Pinpoint the cell where the given text exists, returning its [x, y] midpoint coordinate. 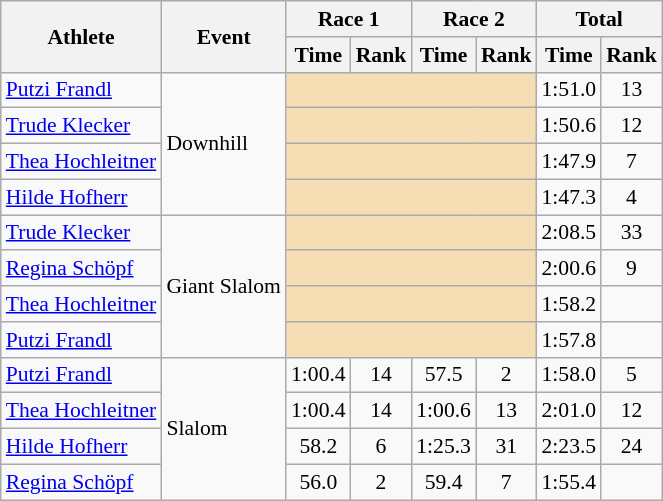
Total [598, 19]
9 [632, 269]
1:58.2 [568, 304]
1:25.3 [444, 447]
Race 1 [348, 19]
1:47.3 [568, 197]
1:57.8 [568, 340]
1:50.6 [568, 126]
Athlete [82, 36]
58.2 [318, 447]
24 [632, 447]
Race 2 [474, 19]
2:23.5 [568, 447]
1:51.0 [568, 90]
1:00.6 [444, 411]
2:01.0 [568, 411]
Downhill [224, 143]
6 [382, 447]
56.0 [318, 482]
33 [632, 233]
Slalom [224, 428]
1:58.0 [568, 375]
2:08.5 [568, 233]
57.5 [444, 375]
1:55.4 [568, 482]
Event [224, 36]
1:47.9 [568, 162]
59.4 [444, 482]
Giant Slalom [224, 286]
31 [506, 447]
5 [632, 375]
4 [632, 197]
2:00.6 [568, 269]
